For the text-containing cell, return its midpoint in [X, Y] coordinate format. 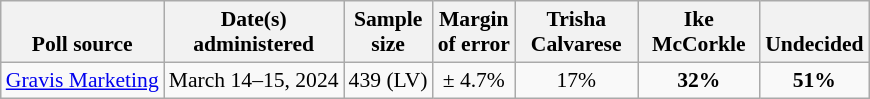
32% [700, 80]
IkeMcCorkle [700, 32]
Gravis Marketing [82, 80]
51% [814, 80]
Poll source [82, 32]
Date(s)administered [254, 32]
Undecided [814, 32]
439 (LV) [388, 80]
March 14–15, 2024 [254, 80]
TrishaCalvarese [576, 32]
± 4.7% [474, 80]
Marginof error [474, 32]
Samplesize [388, 32]
17% [576, 80]
